From the cell containing the given text, extract its center point as (x, y) coordinate. 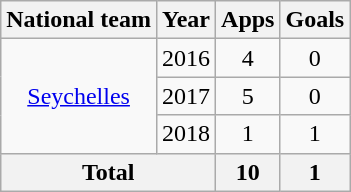
Total (108, 172)
10 (248, 172)
Seychelles (79, 96)
5 (248, 96)
Year (186, 20)
Apps (248, 20)
4 (248, 58)
Goals (315, 20)
2017 (186, 96)
National team (79, 20)
2018 (186, 134)
2016 (186, 58)
